For the text-containing cell, return its midpoint in [x, y] coordinate format. 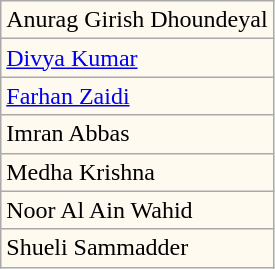
Anurag Girish Dhoundeyal [137, 20]
Divya Kumar [137, 58]
Medha Krishna [137, 172]
Shueli Sammadder [137, 248]
Farhan Zaidi [137, 96]
Noor Al Ain Wahid [137, 210]
Imran Abbas [137, 134]
